Provide the [X, Y] coordinate of the cell's center where the given text is located.  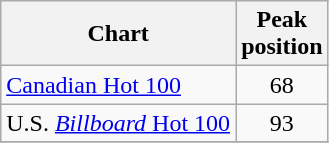
93 [282, 123]
68 [282, 85]
U.S. Billboard Hot 100 [118, 123]
Peakposition [282, 34]
Chart [118, 34]
Canadian Hot 100 [118, 85]
